Determine the [x, y] coordinate at the center of the cell enclosing the given text.  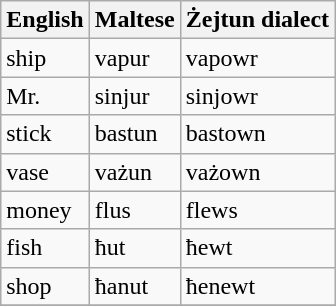
vapowr [257, 58]
bastown [257, 134]
flews [257, 210]
ħenewt [257, 286]
ship [45, 58]
vażun [134, 172]
fish [45, 248]
vase [45, 172]
sinjur [134, 96]
ħewt [257, 248]
ħut [134, 248]
flus [134, 210]
vapur [134, 58]
money [45, 210]
stick [45, 134]
ħanut [134, 286]
Żejtun dialect [257, 20]
Maltese [134, 20]
bastun [134, 134]
English [45, 20]
shop [45, 286]
Mr. [45, 96]
sinjowr [257, 96]
vażown [257, 172]
